Detect which cell encompasses the target text, then output its (x, y) center coordinate. 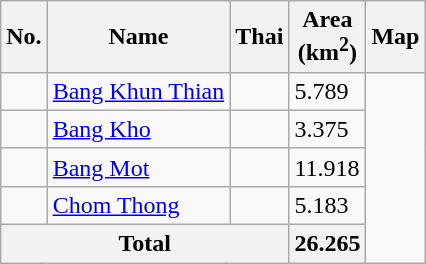
No. (24, 37)
Bang Mot (138, 167)
Thai (260, 37)
Total (145, 244)
26.265 (328, 244)
5.183 (328, 205)
Name (138, 37)
Area(km2) (328, 37)
Chom Thong (138, 205)
Map (396, 37)
3.375 (328, 129)
11.918 (328, 167)
Bang Kho (138, 129)
5.789 (328, 91)
Bang Khun Thian (138, 91)
